Find where the given text appears and provide that cell's center as [x, y] coordinate. 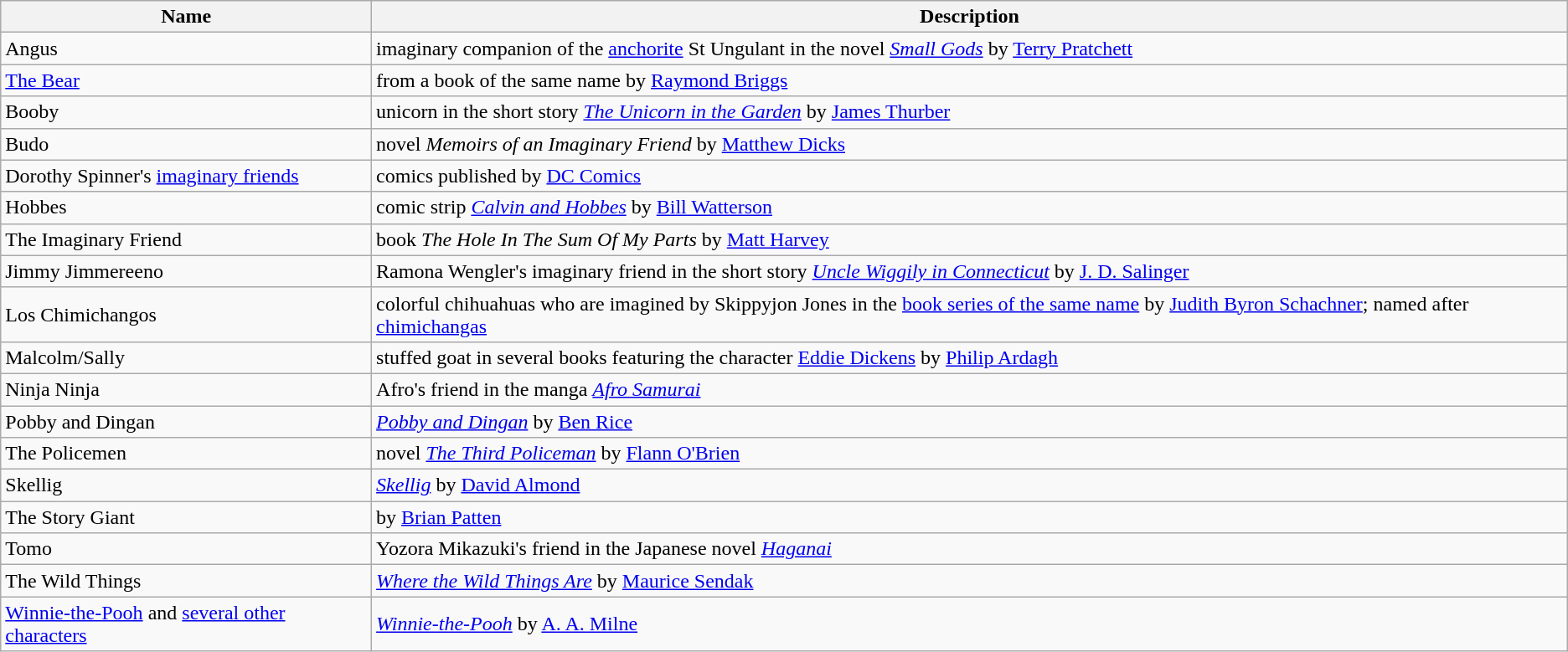
Where the Wild Things Are by Maurice Sendak [970, 581]
from a book of the same name by Raymond Briggs [970, 80]
Malcolm/Sally [186, 357]
Pobby and Dingan by Ben Rice [970, 421]
by Brian Patten [970, 517]
novel The Third Policeman by Flann O'Brien [970, 454]
Skellig by David Almond [970, 485]
Yozora Mikazuki's friend in the Japanese novel Haganai [970, 549]
Name [186, 17]
Dorothy Spinner's imaginary friends [186, 176]
Winnie-the-Pooh and several other characters [186, 624]
The Wild Things [186, 581]
Ramona Wengler's imaginary friend in the short story Uncle Wiggily in Connecticut by J. D. Salinger [970, 271]
Ninja Ninja [186, 389]
colorful chihuahuas who are imagined by Skippyjon Jones in the book series of the same name by Judith Byron Schachner; named after chimichangas [970, 315]
The Imaginary Friend [186, 239]
Hobbes [186, 208]
Winnie-the-Pooh by A. A. Milne [970, 624]
comic strip Calvin and Hobbes by Bill Watterson [970, 208]
Tomo [186, 549]
Skellig [186, 485]
Los Chimichangos [186, 315]
Pobby and Dingan [186, 421]
comics published by DC Comics [970, 176]
The Policemen [186, 454]
Jimmy Jimmereeno [186, 271]
unicorn in the short story The Unicorn in the Garden by James Thurber [970, 112]
novel Memoirs of an Imaginary Friend by Matthew Dicks [970, 144]
Angus [186, 49]
stuffed goat in several books featuring the character Eddie Dickens by Philip Ardagh [970, 357]
Description [970, 17]
Afro's friend in the manga Afro Samurai [970, 389]
Budo [186, 144]
Booby [186, 112]
The Bear [186, 80]
book The Hole In The Sum Of My Parts by Matt Harvey [970, 239]
imaginary companion of the anchorite St Ungulant in the novel Small Gods by Terry Pratchett [970, 49]
The Story Giant [186, 517]
